Find where the given text appears and provide that cell's center as [x, y] coordinate. 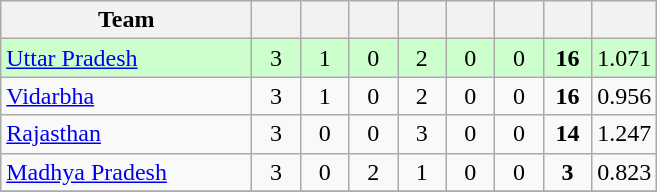
Team [126, 20]
1.071 [624, 58]
1.247 [624, 134]
Uttar Pradesh [126, 58]
14 [568, 134]
Vidarbha [126, 96]
0.956 [624, 96]
Rajasthan [126, 134]
Madhya Pradesh [126, 172]
0.823 [624, 172]
